Determine the [x, y] coordinate at the center of the cell enclosing the given text.  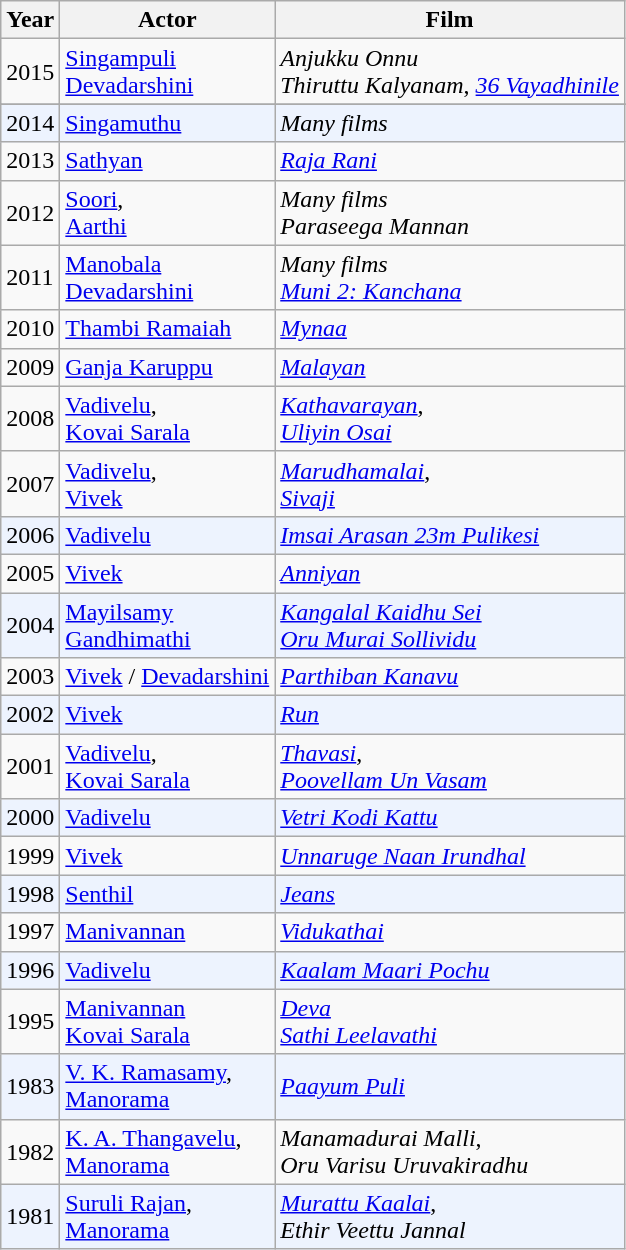
Suruli Rajan, Manorama [168, 1216]
2010 [30, 329]
Singampuli Devadarshini [168, 72]
Thambi Ramaiah [168, 329]
1996 [30, 970]
2014 [30, 123]
Raja Rani [450, 161]
2000 [30, 818]
1999 [30, 856]
Imsai Arasan 23m Pulikesi [450, 535]
2007 [30, 484]
Parthiban Kanavu [450, 677]
Anjukku Onnu Thiruttu Kalyanam, 36 Vayadhinile [450, 72]
Senthil [168, 894]
2001 [30, 766]
1995 [30, 1022]
Mayilsamy Gandhimathi [168, 624]
K. A. Thangavelu, Manorama [168, 1152]
Soori, Aarthi [168, 212]
Actor [168, 20]
Manamadurai Malli, Oru Varisu Uruvakiradhu [450, 1152]
1998 [30, 894]
Anniyan [450, 573]
Many filmsParaseega Mannan [450, 212]
2002 [30, 715]
Murattu Kaalai, Ethir Veettu Jannal [450, 1216]
V. K. Ramasamy, Manorama [168, 1086]
2015 [30, 72]
1997 [30, 932]
2006 [30, 535]
Marudhamalai,Sivaji [450, 484]
Sathyan [168, 161]
Vidukathai [450, 932]
1983 [30, 1086]
Many filmsMuni 2: Kanchana [450, 278]
Many films [450, 123]
DevaSathi Leelavathi [450, 1022]
2009 [30, 367]
2005 [30, 573]
Film [450, 20]
1981 [30, 1216]
Paayum Puli [450, 1086]
Thavasi, Poovellam Un Vasam [450, 766]
2003 [30, 677]
Vivek / Devadarshini [168, 677]
Jeans [450, 894]
Unnaruge Naan Irundhal [450, 856]
Malayan [450, 367]
Run [450, 715]
2008 [30, 418]
2013 [30, 161]
Vetri Kodi Kattu [450, 818]
2004 [30, 624]
Manivannan [168, 932]
Manivannan Kovai Sarala [168, 1022]
ManobalaDevadarshini [168, 278]
2012 [30, 212]
Mynaa [450, 329]
Vadivelu, Vivek [168, 484]
Year [30, 20]
Ganja Karuppu [168, 367]
2011 [30, 278]
Kathavarayan,Uliyin Osai [450, 418]
Kangalal Kaidhu Sei Oru Murai Sollividu [450, 624]
Kaalam Maari Pochu [450, 970]
Singamuthu [168, 123]
1982 [30, 1152]
